Provide the (X, Y) coordinate of the cell's center where the given text is located.  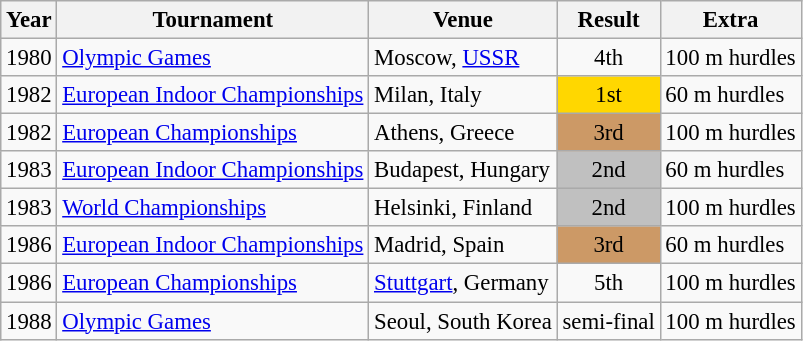
Venue (463, 20)
5th (608, 283)
Stuttgart, Germany (463, 283)
Helsinki, Finland (463, 208)
Year (29, 20)
Madrid, Spain (463, 245)
1980 (29, 58)
Tournament (213, 20)
World Championships (213, 208)
Moscow, USSR (463, 58)
Extra (730, 20)
1st (608, 95)
Seoul, South Korea (463, 321)
1988 (29, 321)
Result (608, 20)
Milan, Italy (463, 95)
Budapest, Hungary (463, 170)
Athens, Greece (463, 133)
4th (608, 58)
semi-final (608, 321)
